From the cell containing the given text, extract its center point as (X, Y) coordinate. 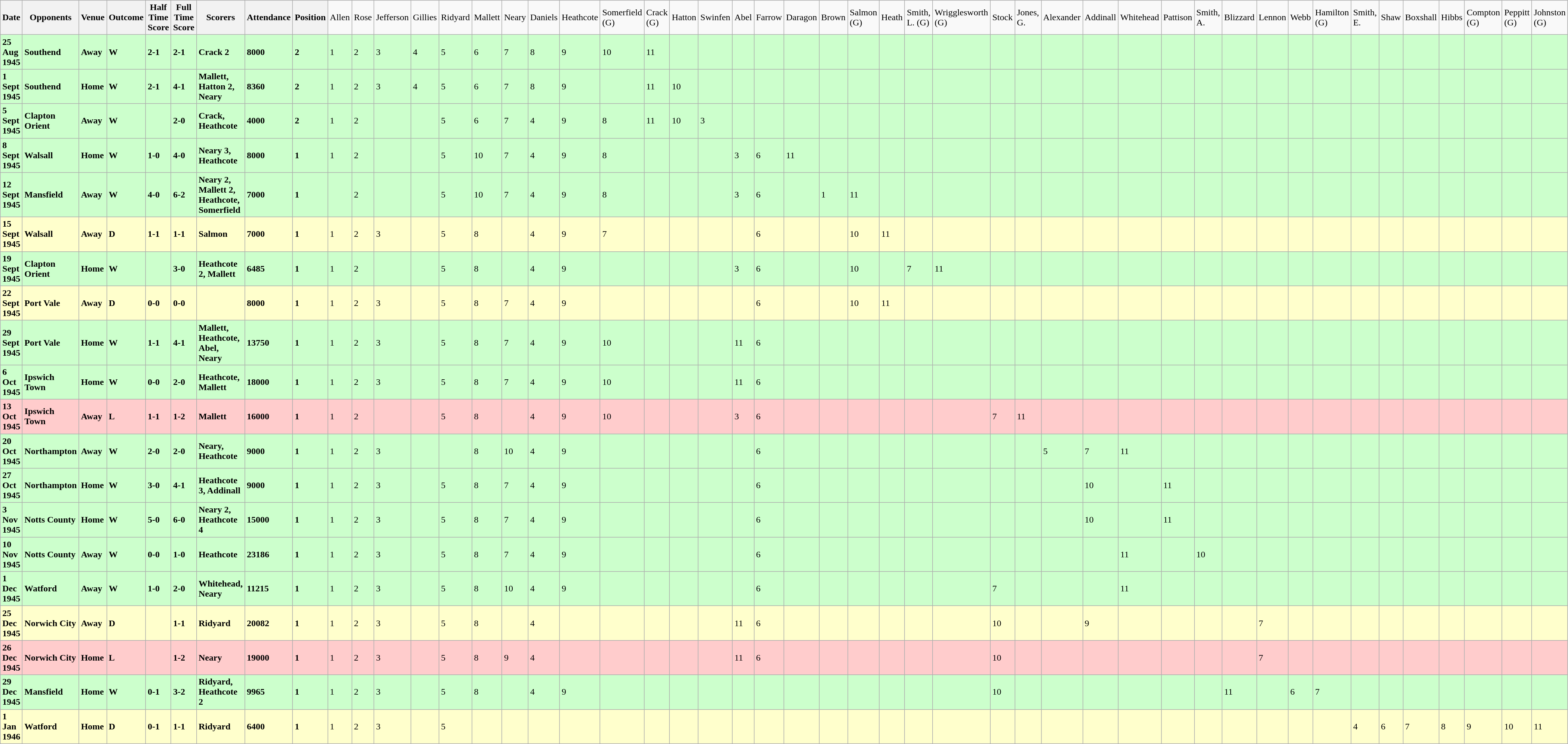
Shaw (1391, 18)
Daragon (802, 18)
Crack 2 (221, 52)
Pattison (1178, 18)
Venue (93, 18)
Hibbs (1452, 18)
Somerfield (G) (622, 18)
9965 (269, 692)
13750 (269, 343)
Salmon (G) (863, 18)
Smith, L. (G) (918, 18)
11215 (269, 589)
8 Sept 1945 (11, 155)
16000 (269, 416)
15000 (269, 520)
8360 (269, 86)
22 Sept 1945 (11, 303)
Heathcote 2, Mallett (221, 269)
Rose (363, 18)
Peppitt (G) (1517, 18)
Salmon (221, 234)
Neary 2, Heathcote 4 (221, 520)
Compton (G) (1483, 18)
Neary 3, Heathcote (221, 155)
Jefferson (393, 18)
Mallett, Hatton 2, Neary (221, 86)
Whitehead (1140, 18)
Brown (833, 18)
12 Sept 1945 (11, 195)
Hamilton (G) (1332, 18)
29 Sept 1945 (11, 343)
25 Aug 1945 (11, 52)
5-0 (158, 520)
13 Oct 1945 (11, 416)
Opponents (51, 18)
Heathcote 3, Addinall (221, 486)
23186 (269, 554)
Heath (892, 18)
20082 (269, 623)
Allen (340, 18)
Blizzard (1239, 18)
Farrow (769, 18)
Gillies (425, 18)
19000 (269, 658)
Johnston (G) (1550, 18)
Hatton (684, 18)
6485 (269, 269)
19 Sept 1945 (11, 269)
Ridyard, Heathcote 2 (221, 692)
Half Time Score (158, 18)
Attendance (269, 18)
20 Oct 1945 (11, 451)
Neary, Heathcote (221, 451)
29 Dec 1945 (11, 692)
Stock (1003, 18)
6-2 (184, 195)
Boxshall (1421, 18)
Crack, Heathcote (221, 121)
Swinfen (715, 18)
Alexander (1062, 18)
1 Jan 1946 (11, 726)
1 Sept 1945 (11, 86)
Scorers (221, 18)
Date (11, 18)
Neary 2, Mallett 2, Heathcote, Somerfield (221, 195)
Smith, E. (1365, 18)
Whitehead, Neary (221, 589)
Position (310, 18)
Daniels (544, 18)
Lennon (1272, 18)
Outcome (126, 18)
6 Oct 1945 (11, 382)
Heathcote, Mallett (221, 382)
26 Dec 1945 (11, 658)
18000 (269, 382)
Full Time Score (184, 18)
6-0 (184, 520)
Jones, G. (1028, 18)
1 Dec 1945 (11, 589)
4000 (269, 121)
10 Nov 1945 (11, 554)
Addinall (1100, 18)
25 Dec 1945 (11, 623)
Abel (743, 18)
Wrigglesworth (G) (961, 18)
Mallett, Heathcote, Abel, Neary (221, 343)
5 Sept 1945 (11, 121)
3-2 (184, 692)
6400 (269, 726)
Smith, A. (1208, 18)
15 Sept 1945 (11, 234)
3 Nov 1945 (11, 520)
Webb (1301, 18)
27 Oct 1945 (11, 486)
Crack (G) (657, 18)
